Return [X, Y] of the center of cell containing provided text 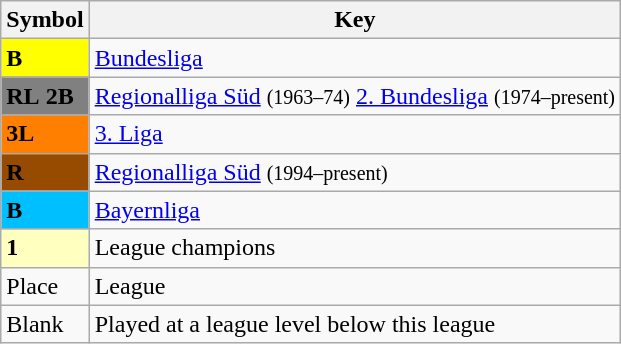
Regionalliga Süd (1963–74) 2. Bundesliga (1974–present) [354, 96]
Bundesliga [354, 58]
Symbol [45, 20]
Regionalliga Süd (1994–present) [354, 172]
Key [354, 20]
3. Liga [354, 134]
Blank [45, 324]
League champions [354, 248]
RL 2B [45, 96]
Place [45, 286]
3L [45, 134]
Bayernliga [354, 210]
R [45, 172]
League [354, 286]
1 [45, 248]
Played at a league level below this league [354, 324]
